Output the (X, Y) coordinate of the center of the cell containing the given text.  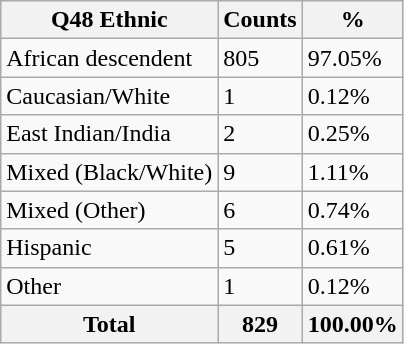
0.61% (352, 248)
100.00% (352, 324)
805 (260, 58)
1.11% (352, 172)
6 (260, 210)
0.74% (352, 210)
Counts (260, 20)
0.25% (352, 134)
% (352, 20)
97.05% (352, 58)
9 (260, 172)
Total (110, 324)
Mixed (Other) (110, 210)
Caucasian/White (110, 96)
Q48 Ethnic (110, 20)
Hispanic (110, 248)
2 (260, 134)
5 (260, 248)
829 (260, 324)
Other (110, 286)
Mixed (Black/White) (110, 172)
African descendent (110, 58)
East Indian/India (110, 134)
